Return [X, Y] of the center of cell containing provided text 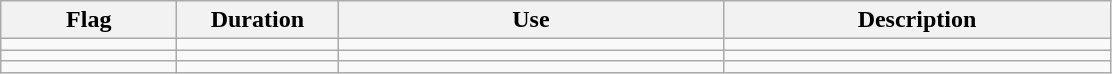
Use [531, 20]
Duration [258, 20]
Flag [89, 20]
Description [917, 20]
